From the cell containing the given text, extract its center point as (X, Y) coordinate. 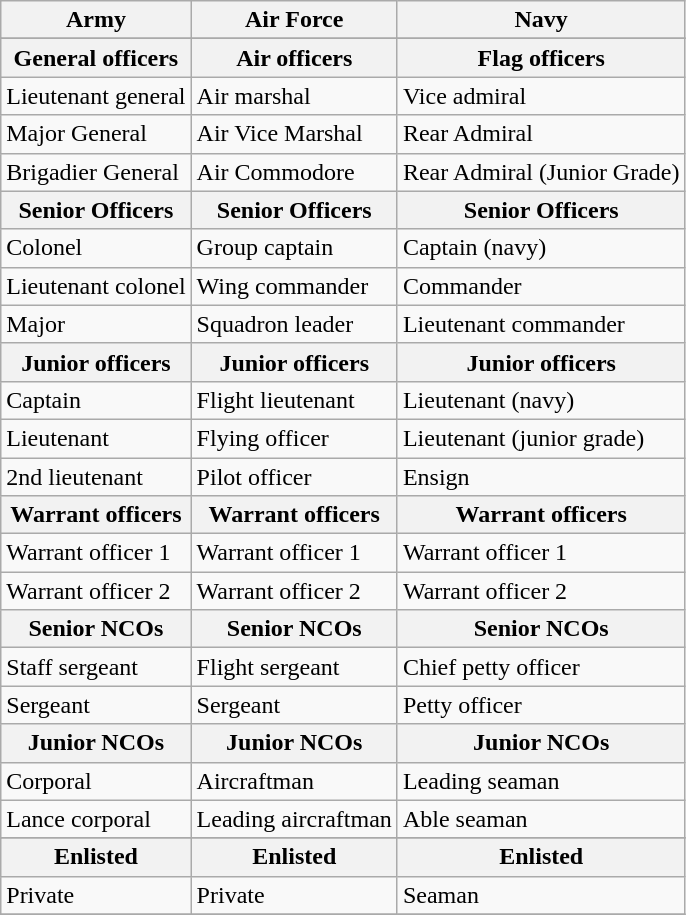
Ensign (541, 477)
Lance corporal (96, 819)
Major (96, 324)
Air Commodore (294, 172)
Air Force (294, 20)
Flight lieutenant (294, 400)
Captain (navy) (541, 248)
Rear Admiral (541, 134)
Wing commander (294, 286)
Lieutenant (96, 438)
Air marshal (294, 96)
Able seaman (541, 819)
Flight sergeant (294, 667)
Chief petty officer (541, 667)
Brigadier General (96, 172)
Squadron leader (294, 324)
Air officers (294, 58)
Lieutenant general (96, 96)
Leading aircraftman (294, 819)
Rear Admiral (Junior Grade) (541, 172)
Army (96, 20)
Leading seaman (541, 781)
Captain (96, 400)
Staff sergeant (96, 667)
2nd lieutenant (96, 477)
Seaman (541, 895)
Commander (541, 286)
Navy (541, 20)
Lieutenant (navy) (541, 400)
Flag officers (541, 58)
Pilot officer (294, 477)
Colonel (96, 248)
Vice admiral (541, 96)
Corporal (96, 781)
Major General (96, 134)
Lieutenant commander (541, 324)
Air Vice Marshal (294, 134)
Group captain (294, 248)
General officers (96, 58)
Lieutenant colonel (96, 286)
Flying officer (294, 438)
Lieutenant (junior grade) (541, 438)
Petty officer (541, 705)
Aircraftman (294, 781)
